Return the (X, Y) coordinate for the center point of the cell that contains the specified text.  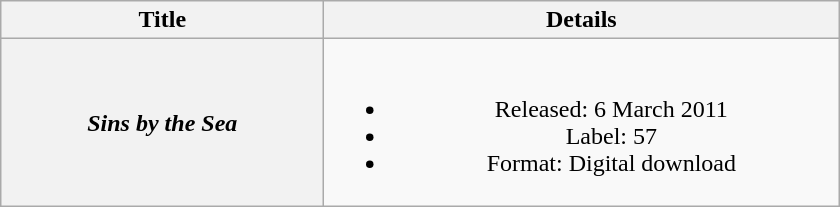
Details (582, 20)
Released: 6 March 2011Label: 57Format: Digital download (582, 122)
Title (162, 20)
Sins by the Sea (162, 122)
